Capture the cell that displays the provided text and extract its (x, y) central coordinate. 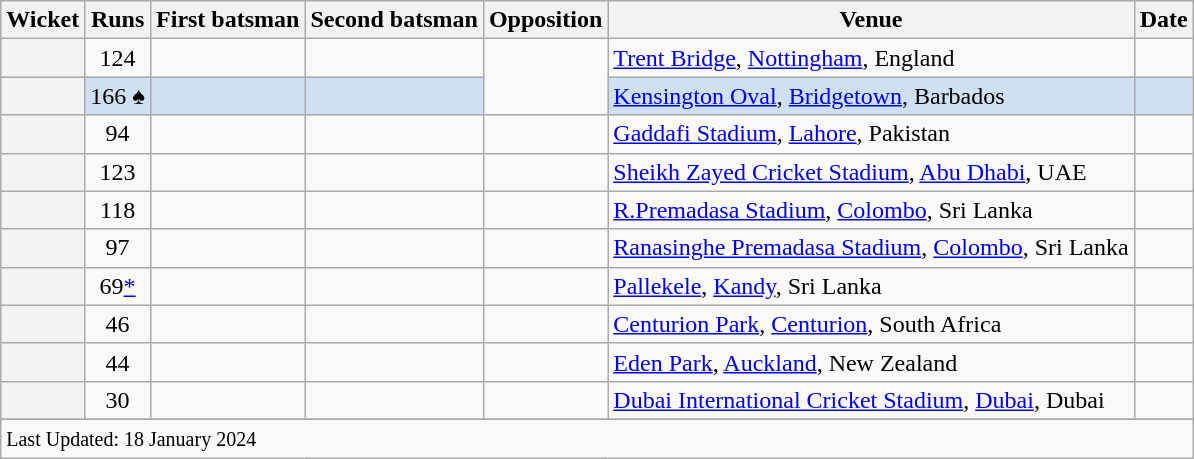
Trent Bridge, Nottingham, England (871, 58)
First batsman (228, 20)
Venue (871, 20)
Opposition (545, 20)
Dubai International Cricket Stadium, Dubai, Dubai (871, 400)
Centurion Park, Centurion, South Africa (871, 324)
69* (118, 286)
Date (1164, 20)
30 (118, 400)
124 (118, 58)
Sheikh Zayed Cricket Stadium, Abu Dhabi, UAE (871, 172)
Kensington Oval, Bridgetown, Barbados (871, 96)
123 (118, 172)
166 ♠ (118, 96)
94 (118, 134)
Eden Park, Auckland, New Zealand (871, 362)
Gaddafi Stadium, Lahore, Pakistan (871, 134)
Runs (118, 20)
46 (118, 324)
44 (118, 362)
Second batsman (394, 20)
118 (118, 210)
Last Updated: 18 January 2024 (597, 438)
97 (118, 248)
R.Premadasa Stadium, Colombo, Sri Lanka (871, 210)
Ranasinghe Premadasa Stadium, Colombo, Sri Lanka (871, 248)
Wicket (43, 20)
Pallekele, Kandy, Sri Lanka (871, 286)
